Output the [x, y] coordinate of the center of the cell containing the given text.  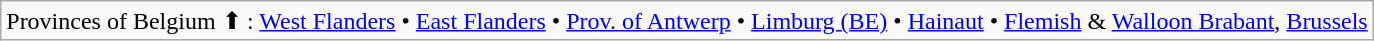
Provinces of Belgium ⬆ : West Flanders • East Flanders • Prov. of Antwerp • Limburg (BE) • Hainaut • Flemish & Walloon Brabant, Brussels [687, 21]
